Find where the given text appears and provide that cell's center as [x, y] coordinate. 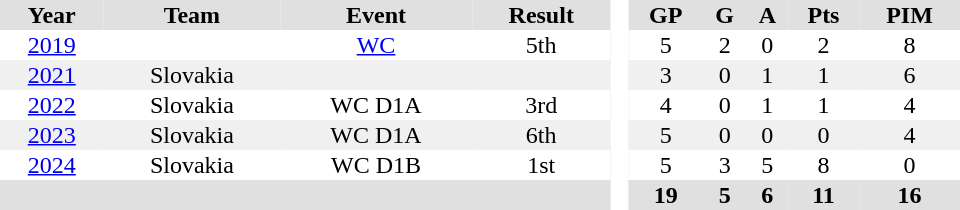
2019 [52, 45]
1st [542, 165]
3rd [542, 105]
A [768, 15]
2022 [52, 105]
WC [376, 45]
G [725, 15]
GP [666, 15]
Year [52, 15]
2023 [52, 135]
Event [376, 15]
PIM [910, 15]
2021 [52, 75]
Result [542, 15]
11 [824, 195]
2024 [52, 165]
6th [542, 135]
19 [666, 195]
WC D1B [376, 165]
Team [192, 15]
Pts [824, 15]
16 [910, 195]
5th [542, 45]
